From the cell containing the given text, extract its center point as (X, Y) coordinate. 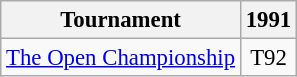
Tournament (121, 20)
The Open Championship (121, 58)
1991 (268, 20)
T92 (268, 58)
